Detect which cell encompasses the target text, then output its [x, y] center coordinate. 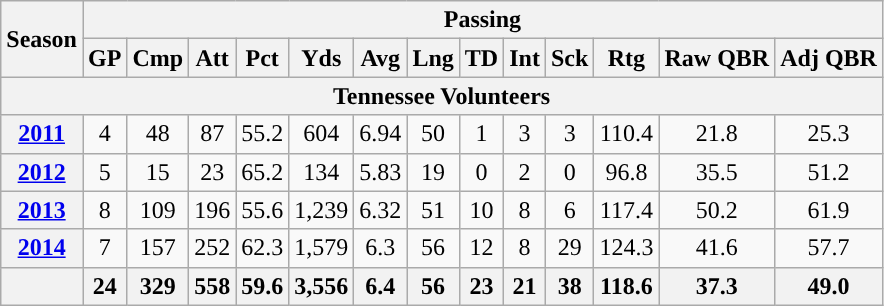
2011 [42, 134]
29 [569, 248]
5 [104, 172]
Adj QBR [829, 58]
96.8 [626, 172]
19 [433, 172]
65.2 [262, 172]
50 [433, 134]
124.3 [626, 248]
87 [212, 134]
6.94 [380, 134]
3,556 [322, 286]
10 [481, 210]
1 [481, 134]
15 [158, 172]
Pct [262, 58]
Att [212, 58]
62.3 [262, 248]
1,239 [322, 210]
Tennessee Volunteers [442, 96]
59.6 [262, 286]
252 [212, 248]
4 [104, 134]
37.3 [717, 286]
196 [212, 210]
Int [525, 58]
Rtg [626, 58]
6.32 [380, 210]
Cmp [158, 58]
157 [158, 248]
Season [42, 39]
110.4 [626, 134]
24 [104, 286]
118.6 [626, 286]
50.2 [717, 210]
2012 [42, 172]
6.3 [380, 248]
25.3 [829, 134]
57.7 [829, 248]
2014 [42, 248]
Avg [380, 58]
134 [322, 172]
55.2 [262, 134]
21.8 [717, 134]
55.6 [262, 210]
Yds [322, 58]
49.0 [829, 286]
Lng [433, 58]
TD [481, 58]
48 [158, 134]
109 [158, 210]
558 [212, 286]
2013 [42, 210]
21 [525, 286]
2 [525, 172]
61.9 [829, 210]
38 [569, 286]
41.6 [717, 248]
GP [104, 58]
329 [158, 286]
1,579 [322, 248]
117.4 [626, 210]
35.5 [717, 172]
7 [104, 248]
5.83 [380, 172]
6 [569, 210]
Passing [482, 20]
12 [481, 248]
604 [322, 134]
Sck [569, 58]
51.2 [829, 172]
51 [433, 210]
6.4 [380, 286]
Raw QBR [717, 58]
